For the text-containing cell, return its midpoint in (X, Y) coordinate format. 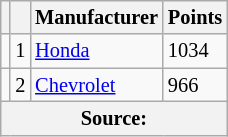
Chevrolet (96, 85)
Source: (114, 118)
2 (20, 85)
Honda (96, 51)
966 (195, 85)
Points (195, 17)
1 (20, 51)
Manufacturer (96, 17)
1034 (195, 51)
